Extract the [x, y] coordinate from the center of the cell holding the provided text.  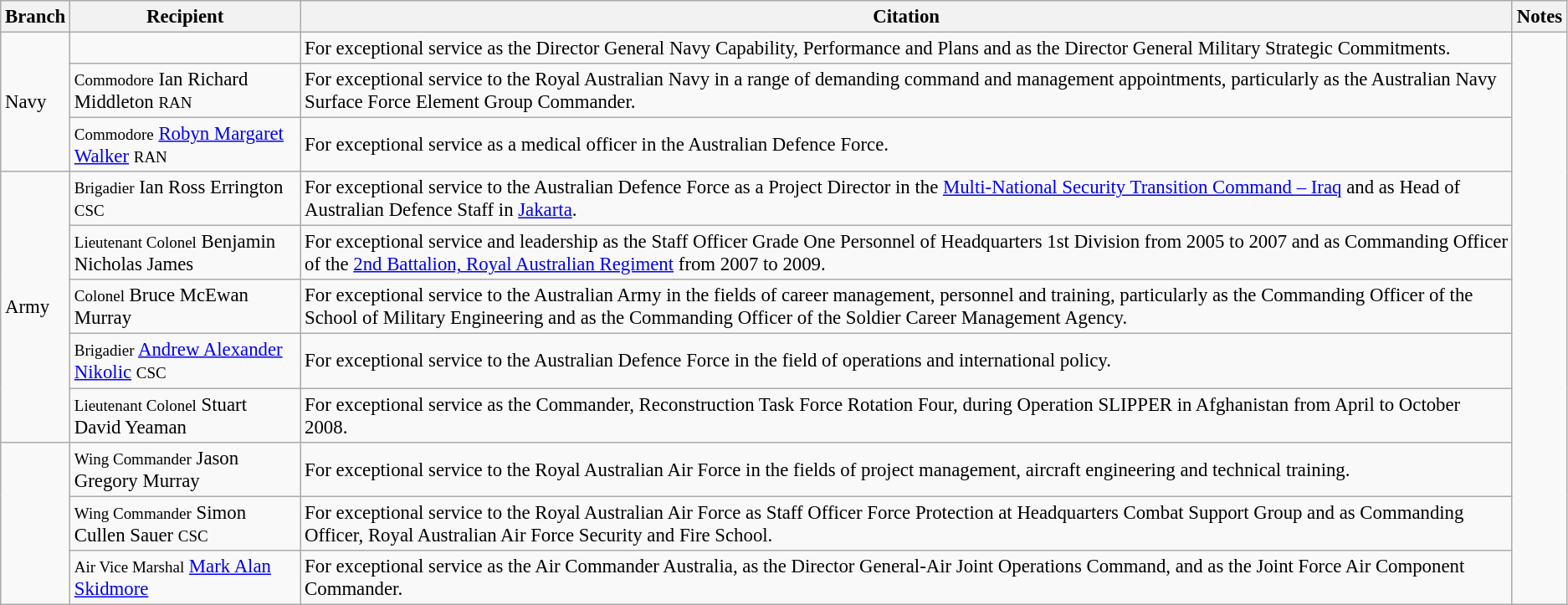
For exceptional service to the Australian Defence Force in the field of operations and international policy. [907, 361]
For exceptional service as the Director General Navy Capability, Performance and Plans and as the Director General Military Strategic Commitments. [907, 49]
Wing Commander Jason Gregory Murray [186, 469]
Wing Commander Simon Cullen Sauer CSC [186, 524]
For exceptional service to the Royal Australian Air Force in the fields of project management, aircraft engineering and technical training. [907, 469]
Lieutenant Colonel Stuart David Yeaman [186, 415]
Citation [907, 17]
Branch [35, 17]
Brigadier Ian Ross Errington CSC [186, 199]
Commodore Ian Richard Middleton RAN [186, 90]
Recipient [186, 17]
Commodore Robyn Margaret Walker RAN [186, 146]
Brigadier Andrew Alexander Nikolic CSC [186, 361]
For exceptional service as a medical officer in the Australian Defence Force. [907, 146]
Lieutenant Colonel Benjamin Nicholas James [186, 253]
Navy [35, 102]
Colonel Bruce McEwan Murray [186, 306]
Army [35, 306]
Air Vice Marshal Mark Alan Skidmore [186, 577]
Notes [1540, 17]
